From the cell containing the given text, extract its center point as (X, Y) coordinate. 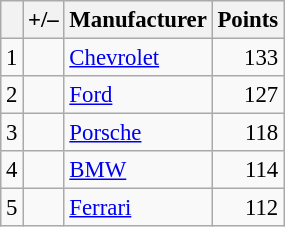
BMW (138, 170)
1 (12, 58)
118 (248, 133)
+/– (44, 20)
2 (12, 95)
5 (12, 208)
Ford (138, 95)
127 (248, 95)
Ferrari (138, 208)
133 (248, 58)
Manufacturer (138, 20)
Points (248, 20)
4 (12, 170)
3 (12, 133)
114 (248, 170)
Porsche (138, 133)
112 (248, 208)
Chevrolet (138, 58)
